Detect which cell encompasses the target text, then output its [X, Y] center coordinate. 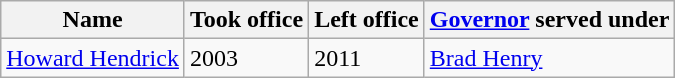
Governor served under [550, 20]
2003 [246, 58]
Left office [367, 20]
Brad Henry [550, 58]
Name [93, 20]
Took office [246, 20]
2011 [367, 58]
Howard Hendrick [93, 58]
